Return the (X, Y) coordinate for the center point of the cell that contains the specified text.  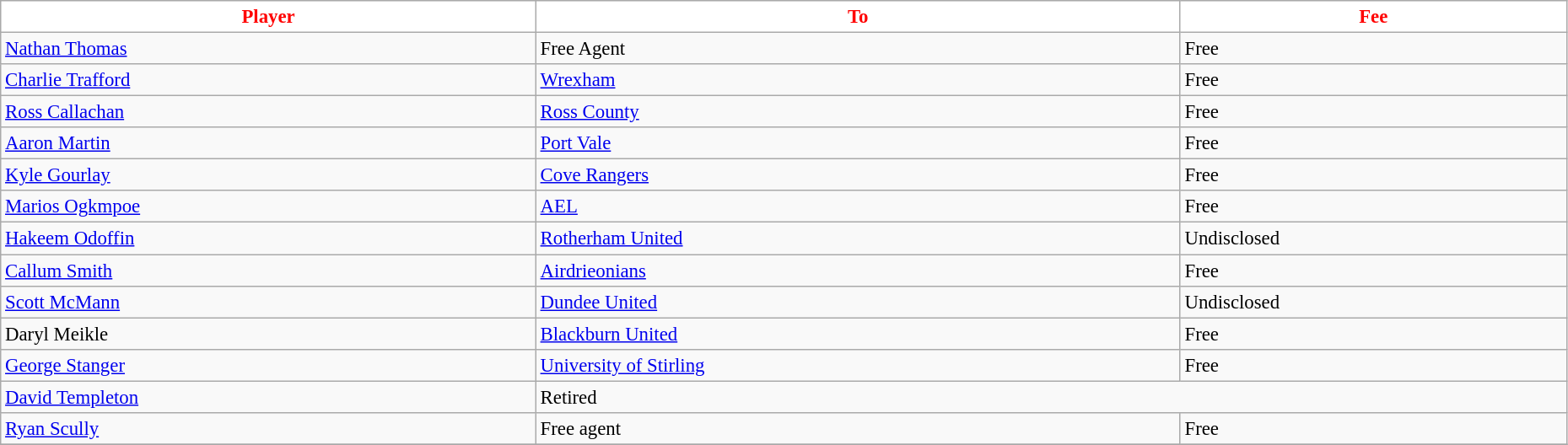
Ryan Scully (268, 429)
Daryl Meikle (268, 334)
Hakeem Odoffin (268, 239)
Nathan Thomas (268, 49)
Wrexham (858, 80)
Retired (1051, 397)
Charlie Trafford (268, 80)
Callum Smith (268, 271)
Dundee United (858, 302)
Free Agent (858, 49)
Port Vale (858, 143)
Player (268, 17)
David Templeton (268, 397)
Ross Callachan (268, 112)
Blackburn United (858, 334)
Marios Ogkmpoe (268, 206)
Kyle Gourlay (268, 175)
Free agent (858, 429)
Cove Rangers (858, 175)
University of Stirling (858, 365)
Fee (1373, 17)
George Stanger (268, 365)
Airdrieonians (858, 271)
Aaron Martin (268, 143)
AEL (858, 206)
Rotherham United (858, 239)
Ross County (858, 112)
To (858, 17)
Scott McMann (268, 302)
